Detect which cell encompasses the target text, then output its [X, Y] center coordinate. 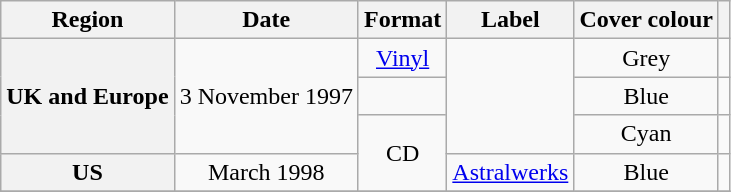
Astralwerks [510, 172]
CD [402, 153]
Cyan [646, 134]
Label [510, 20]
Cover colour [646, 20]
Region [88, 20]
UK and Europe [88, 96]
Format [402, 20]
US [88, 172]
Date [266, 20]
Vinyl [402, 58]
March 1998 [266, 172]
3 November 1997 [266, 96]
Grey [646, 58]
